Detect which cell encompasses the target text, then output its (X, Y) center coordinate. 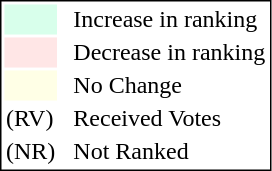
No Change (170, 85)
(NR) (30, 151)
Received Votes (170, 119)
Decrease in ranking (170, 53)
(RV) (30, 119)
Not Ranked (170, 151)
Increase in ranking (170, 19)
